Locate the cell with the specified text and output its [X, Y] center coordinate. 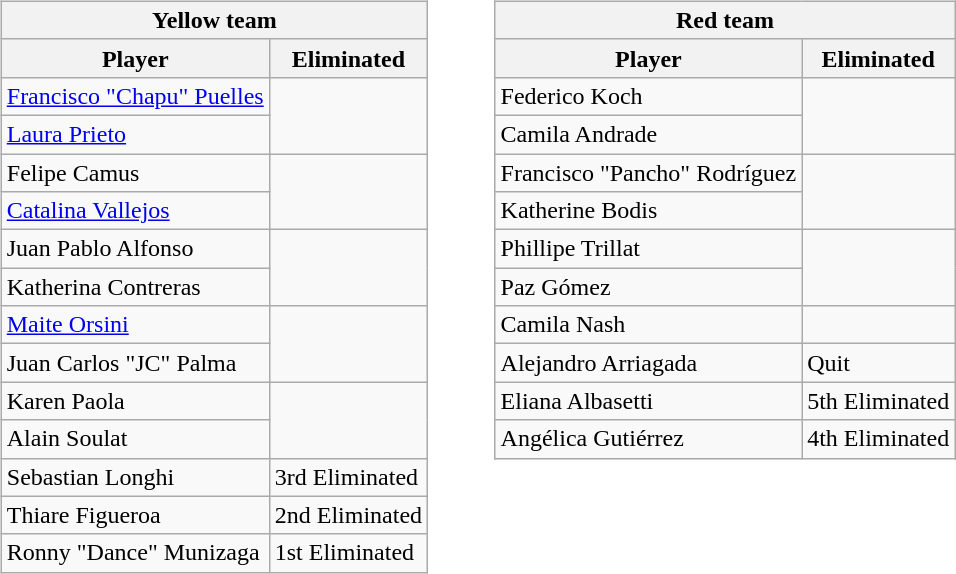
Maite Orsini [135, 325]
Felipe Camus [135, 173]
Laura Prieto [135, 134]
Francisco "Pancho" Rodríguez [648, 173]
Quit [878, 363]
Alejandro Arriagada [648, 363]
Catalina Vallejos [135, 211]
Katherina Contreras [135, 287]
Federico Koch [648, 96]
2nd Eliminated [348, 515]
3rd Eliminated [348, 477]
Karen Paola [135, 401]
5th Eliminated [878, 401]
Angélica Gutiérrez [648, 439]
Thiare Figueroa [135, 515]
Sebastian Longhi [135, 477]
Juan Pablo Alfonso [135, 249]
Phillipe Trillat [648, 249]
Red team [725, 20]
Francisco "Chapu" Puelles [135, 96]
Katherine Bodis [648, 211]
Eliana Albasetti [648, 401]
4th Eliminated [878, 439]
Camila Andrade [648, 134]
Alain Soulat [135, 439]
Camila Nash [648, 325]
1st Eliminated [348, 553]
Ronny "Dance" Munizaga [135, 553]
Juan Carlos "JC" Palma [135, 363]
Yellow team [214, 20]
Paz Gómez [648, 287]
